Provide the (x, y) coordinate of the cell's center where the given text is located.  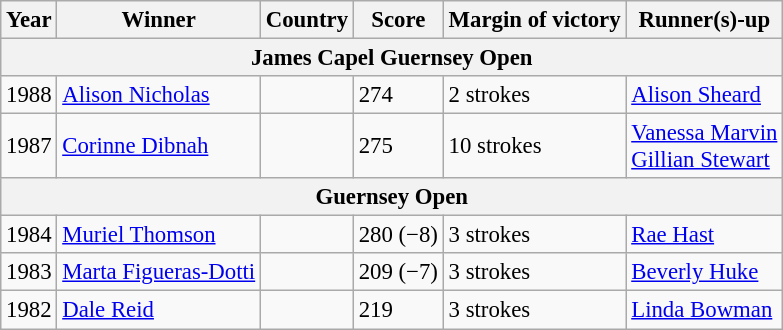
Country (306, 20)
Score (398, 20)
274 (398, 95)
219 (398, 310)
280 (−8) (398, 235)
Linda Bowman (704, 310)
Vanessa Marvin Gillian Stewart (704, 146)
Guernsey Open (392, 197)
Muriel Thomson (159, 235)
James Capel Guernsey Open (392, 58)
1983 (29, 273)
Alison Sheard (704, 95)
Rae Hast (704, 235)
275 (398, 146)
1982 (29, 310)
1984 (29, 235)
Year (29, 20)
Corinne Dibnah (159, 146)
Marta Figueras-Dotti (159, 273)
Margin of victory (534, 20)
Winner (159, 20)
Beverly Huke (704, 273)
209 (−7) (398, 273)
Dale Reid (159, 310)
1988 (29, 95)
2 strokes (534, 95)
10 strokes (534, 146)
Runner(s)-up (704, 20)
Alison Nicholas (159, 95)
1987 (29, 146)
